Capture the cell that displays the provided text and extract its (X, Y) central coordinate. 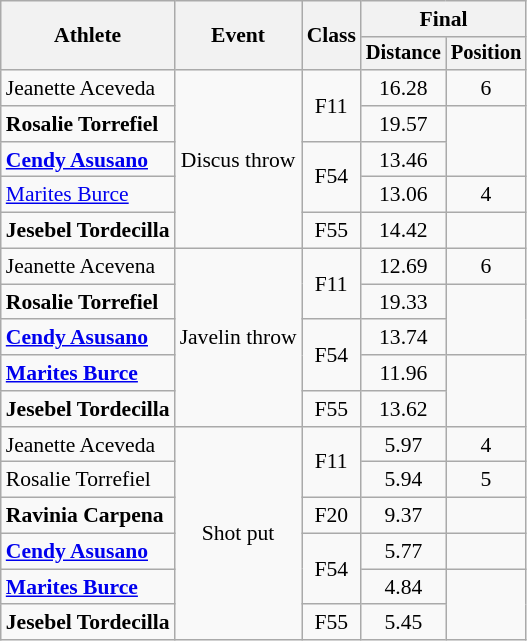
5.45 (404, 623)
13.06 (404, 195)
Class (332, 36)
19.57 (404, 124)
Distance (404, 54)
12.69 (404, 267)
5.97 (404, 445)
13.74 (404, 338)
13.62 (404, 409)
14.42 (404, 231)
Ravinia Carpena (88, 516)
5 (486, 480)
13.46 (404, 160)
5.94 (404, 480)
19.33 (404, 302)
Position (486, 54)
Final (444, 19)
Javelin throw (238, 338)
16.28 (404, 88)
9.37 (404, 516)
5.77 (404, 552)
Athlete (88, 36)
Discus throw (238, 159)
Event (238, 36)
Jeanette Acevena (88, 267)
4.84 (404, 587)
11.96 (404, 373)
F20 (332, 516)
Shot put (238, 534)
